Output the (X, Y) coordinate of the center of the cell containing the given text.  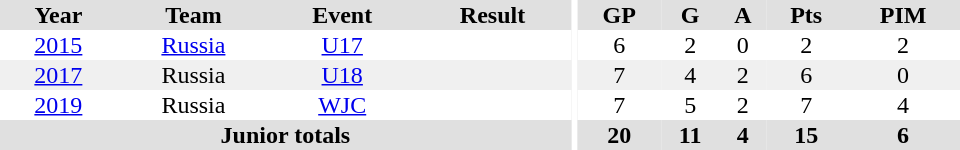
20 (620, 135)
Year (58, 15)
15 (806, 135)
Event (342, 15)
2015 (58, 45)
Pts (806, 15)
11 (690, 135)
Result (492, 15)
5 (690, 105)
PIM (903, 15)
Team (194, 15)
WJC (342, 105)
Junior totals (286, 135)
2017 (58, 75)
U17 (342, 45)
GP (620, 15)
2019 (58, 105)
G (690, 15)
U18 (342, 75)
A (744, 15)
